Capture the cell that displays the provided text and extract its (x, y) central coordinate. 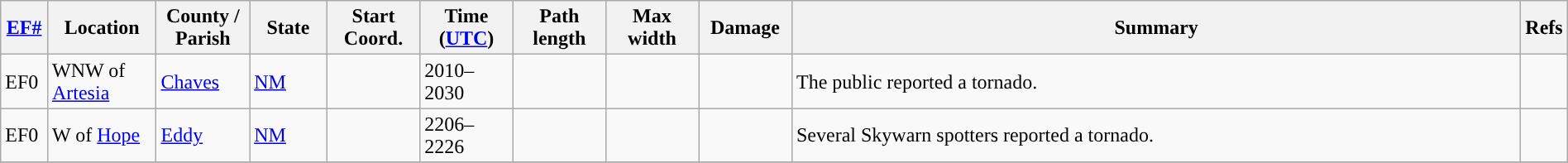
2206–2226 (466, 136)
Refs (1545, 28)
WNW of Artesia (102, 81)
The public reported a tornado. (1156, 81)
Max width (652, 28)
Start Coord. (374, 28)
Eddy (203, 136)
W of Hope (102, 136)
Chaves (203, 81)
State (289, 28)
2010–2030 (466, 81)
Several Skywarn spotters reported a tornado. (1156, 136)
Summary (1156, 28)
Location (102, 28)
Time (UTC) (466, 28)
EF# (25, 28)
County / Parish (203, 28)
Damage (744, 28)
Path length (559, 28)
